Extract the (x, y) coordinate from the center of the cell holding the provided text.  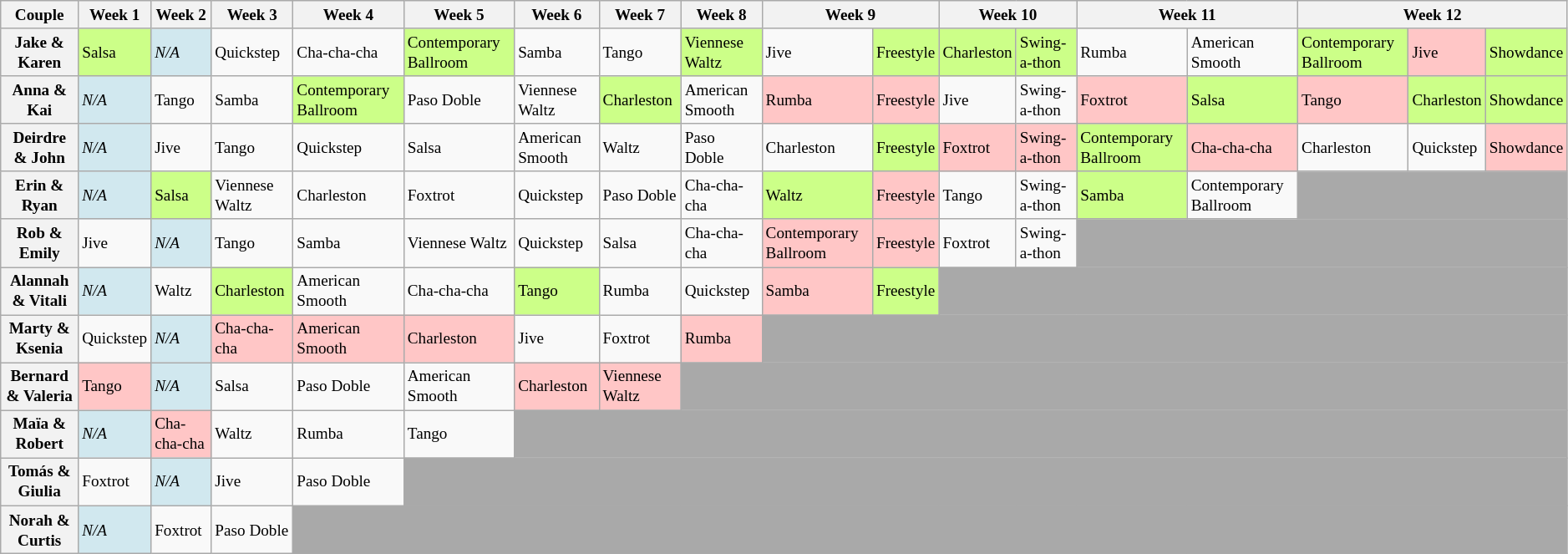
Week 9 (850, 15)
Anna & Kai (40, 100)
Week 2 (181, 15)
Week 4 (348, 15)
Week 5 (459, 15)
Week 7 (640, 15)
Bernard & Valeria (40, 386)
Week 1 (115, 15)
Week 6 (556, 15)
Week 8 (722, 15)
Deirdre & John (40, 147)
Erin & Ryan (40, 196)
Marty & Ksenia (40, 339)
Couple (40, 15)
Week 11 (1188, 15)
Jake & Karen (40, 52)
Alannah & Vitali (40, 291)
Rob & Emily (40, 242)
Week 12 (1434, 15)
Week 3 (252, 15)
Tomás & Giulia (40, 481)
Maïa & Robert (40, 435)
Norah & Curtis (40, 530)
Week 10 (1007, 15)
